Return the (x, y) coordinate for the center point of the cell that contains the specified text.  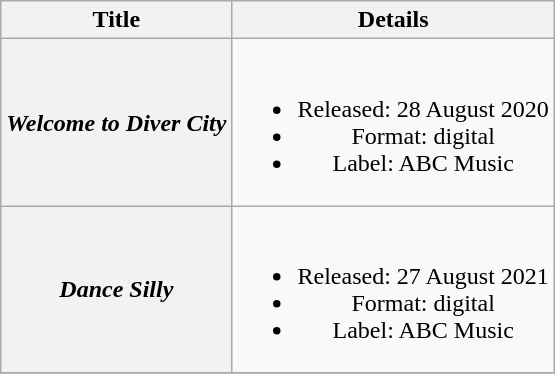
Title (116, 20)
Dance Silly (116, 290)
Details (393, 20)
Welcome to Diver City (116, 122)
Released: 27 August 2021Format: digitalLabel: ABC Music (393, 290)
Released: 28 August 2020Format: digitalLabel: ABC Music (393, 122)
